Pinpoint the cell where the given text exists, returning its (X, Y) midpoint coordinate. 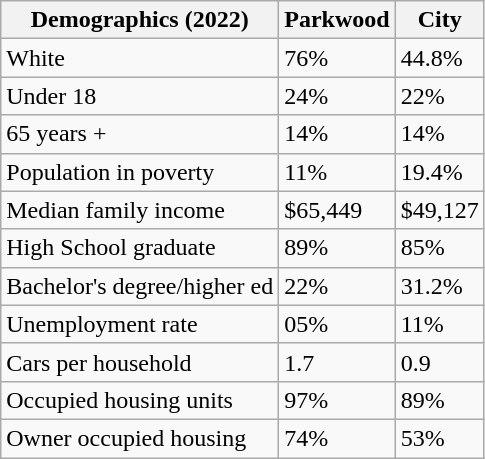
85% (440, 248)
Parkwood (337, 20)
High School graduate (140, 248)
31.2% (440, 286)
53% (440, 438)
05% (337, 324)
$49,127 (440, 210)
White (140, 58)
44.8% (440, 58)
76% (337, 58)
0.9 (440, 362)
City (440, 20)
Demographics (2022) (140, 20)
24% (337, 96)
Under 18 (140, 96)
Population in poverty (140, 172)
$65,449 (337, 210)
Cars per household (140, 362)
74% (337, 438)
Median family income (140, 210)
Bachelor's degree/higher ed (140, 286)
Unemployment rate (140, 324)
Owner occupied housing (140, 438)
1.7 (337, 362)
19.4% (440, 172)
Occupied housing units (140, 400)
65 years + (140, 134)
97% (337, 400)
